Detect which cell encompasses the target text, then output its [X, Y] center coordinate. 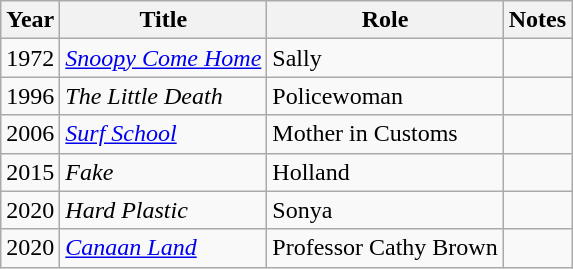
Year [30, 20]
Snoopy Come Home [164, 58]
1996 [30, 96]
Policewoman [385, 96]
Holland [385, 172]
Surf School [164, 134]
Hard Plastic [164, 210]
The Little Death [164, 96]
Canaan Land [164, 248]
Professor Cathy Brown [385, 248]
2006 [30, 134]
1972 [30, 58]
2015 [30, 172]
Title [164, 20]
Mother in Customs [385, 134]
Sally [385, 58]
Sonya [385, 210]
Notes [537, 20]
Fake [164, 172]
Role [385, 20]
